Capture the cell that displays the provided text and extract its [x, y] central coordinate. 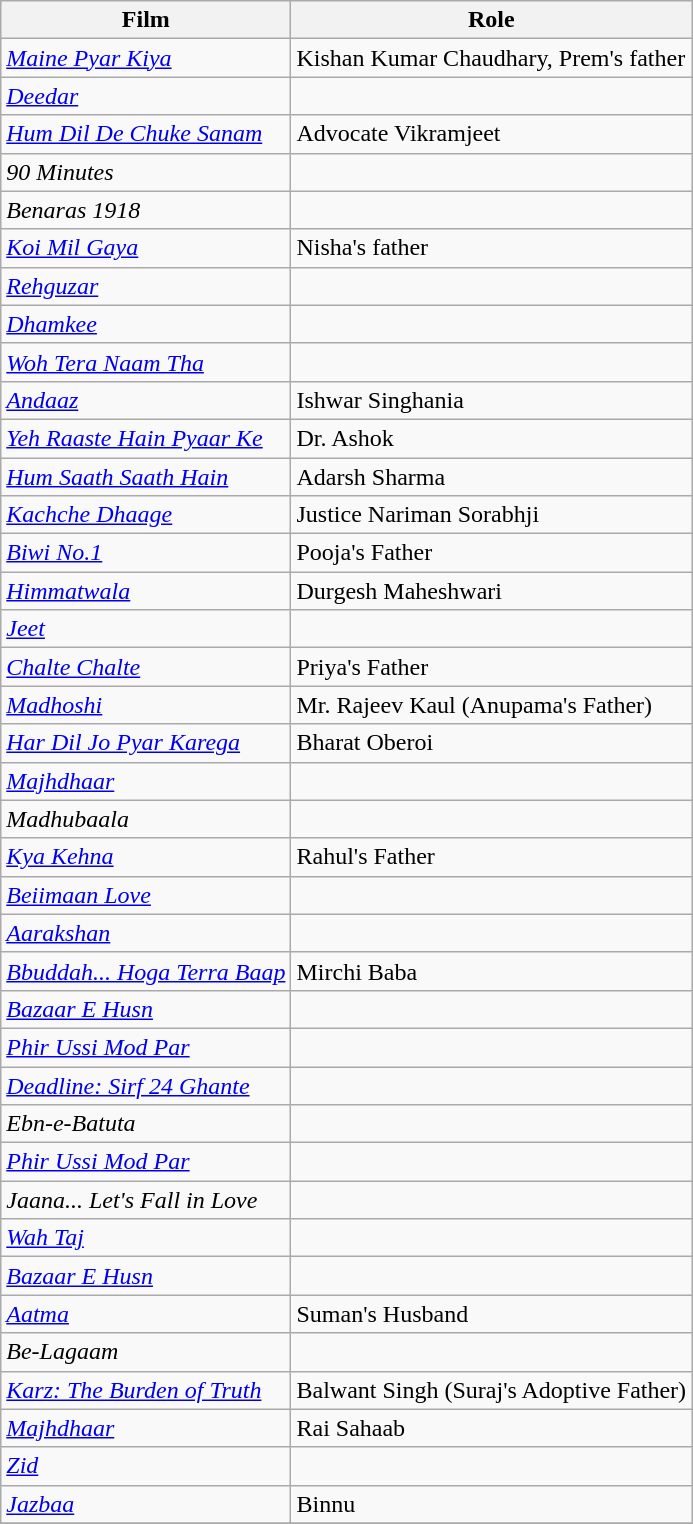
Wah Taj [146, 1238]
Binnu [492, 1504]
Kishan Kumar Chaudhary, Prem's father [492, 58]
Andaaz [146, 400]
Jazbaa [146, 1504]
Adarsh Sharma [492, 477]
Jaana... Let's Fall in Love [146, 1200]
90 Minutes [146, 172]
Rahul's Father [492, 857]
Durgesh Maheshwari [492, 591]
Priya's Father [492, 667]
Be-Lagaam [146, 1352]
Mirchi Baba [492, 971]
Yeh Raaste Hain Pyaar Ke [146, 438]
Kya Kehna [146, 857]
Woh Tera Naam Tha [146, 362]
Role [492, 20]
Zid [146, 1466]
Karz: The Burden of Truth [146, 1390]
Advocate Vikramjeet [492, 134]
Madhoshi [146, 705]
Film [146, 20]
Dr. Ashok [492, 438]
Chalte Chalte [146, 667]
Mr. Rajeev Kaul (Anupama's Father) [492, 705]
Suman's Husband [492, 1314]
Kachche Dhaage [146, 515]
Deadline: Sirf 24 Ghante [146, 1085]
Dhamkee [146, 324]
Pooja's Father [492, 553]
Hum Saath Saath Hain [146, 477]
Rehguzar [146, 286]
Koi Mil Gaya [146, 248]
Justice Nariman Sorabhji [492, 515]
Deedar [146, 96]
Beiimaan Love [146, 895]
Himmatwala [146, 591]
Bbuddah... Hoga Terra Baap [146, 971]
Hum Dil De Chuke Sanam [146, 134]
Rai Sahaab [492, 1428]
Aarakshan [146, 933]
Maine Pyar Kiya [146, 58]
Benaras 1918 [146, 210]
Nisha's father [492, 248]
Aatma [146, 1314]
Har Dil Jo Pyar Karega [146, 743]
Balwant Singh (Suraj's Adoptive Father) [492, 1390]
Ebn-e-Batuta [146, 1124]
Ishwar Singhania [492, 400]
Bharat Oberoi [492, 743]
Jeet [146, 629]
Madhubaala [146, 819]
Biwi No.1 [146, 553]
